Locate the cell with the specified text and output its [X, Y] center coordinate. 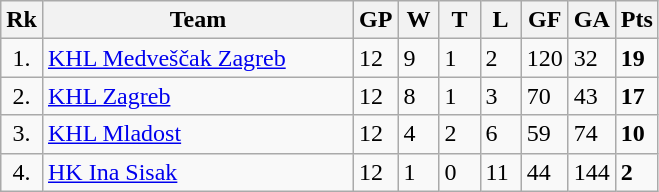
Team [198, 20]
HK Ina Sisak [198, 172]
GA [592, 20]
L [500, 20]
1. [22, 58]
4. [22, 172]
44 [544, 172]
4 [418, 134]
GF [544, 20]
Rk [22, 20]
19 [636, 58]
9 [418, 58]
144 [592, 172]
10 [636, 134]
32 [592, 58]
2. [22, 96]
3 [500, 96]
T [460, 20]
3. [22, 134]
6 [500, 134]
KHL Medveščak Zagreb [198, 58]
59 [544, 134]
74 [592, 134]
GP [376, 20]
0 [460, 172]
120 [544, 58]
11 [500, 172]
KHL Mladost [198, 134]
43 [592, 96]
17 [636, 96]
W [418, 20]
8 [418, 96]
KHL Zagreb [198, 96]
70 [544, 96]
Pts [636, 20]
